Determine the (X, Y) coordinate at the center of the cell enclosing the given text.  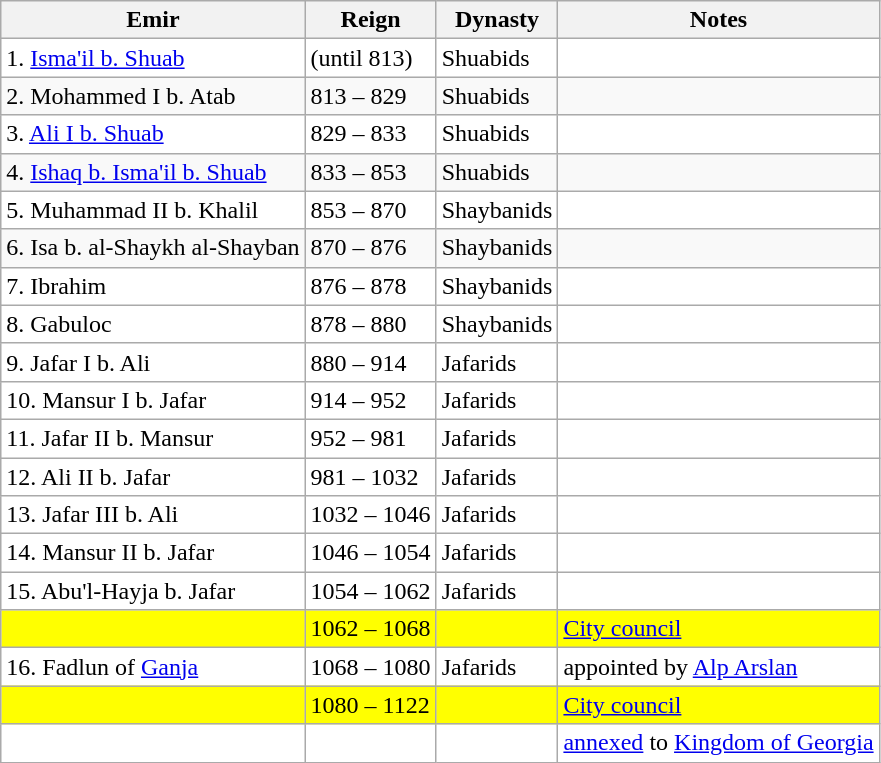
3. Ali I b. Shuab (153, 134)
833 – 853 (370, 172)
11. Jafar II b. Mansur (153, 438)
9. Jafar I b. Ali (153, 362)
appointed by Alp Arslan (718, 667)
876 – 878 (370, 286)
10. Mansur I b. Jafar (153, 400)
(until 813) (370, 58)
1080 – 1122 (370, 705)
7. Ibrahim (153, 286)
Reign (370, 20)
878 – 880 (370, 324)
13. Jafar III b. Ali (153, 515)
15. Abu'l-Hayja b. Jafar (153, 591)
6. Isa b. al-Shaykh al-Shayban (153, 248)
Dynasty (497, 20)
880 – 914 (370, 362)
853 – 870 (370, 210)
14. Mansur II b. Jafar (153, 553)
5. Muhammad II b. Khalil (153, 210)
8. Gabuloc (153, 324)
1046 – 1054 (370, 553)
annexed to Kingdom of Georgia (718, 743)
4. Ishaq b. Isma'il b. Shuab (153, 172)
952 – 981 (370, 438)
829 – 833 (370, 134)
Notes (718, 20)
1068 – 1080 (370, 667)
1062 – 1068 (370, 629)
914 – 952 (370, 400)
2. Mohammed I b. Atab (153, 96)
813 – 829 (370, 96)
12. Ali II b. Jafar (153, 477)
981 – 1032 (370, 477)
16. Fadlun of Ganja (153, 667)
1. Isma'il b. Shuab (153, 58)
1054 – 1062 (370, 591)
870 – 876 (370, 248)
1032 – 1046 (370, 515)
Emir (153, 20)
